Pinpoint the cell where the given text exists, returning its (x, y) midpoint coordinate. 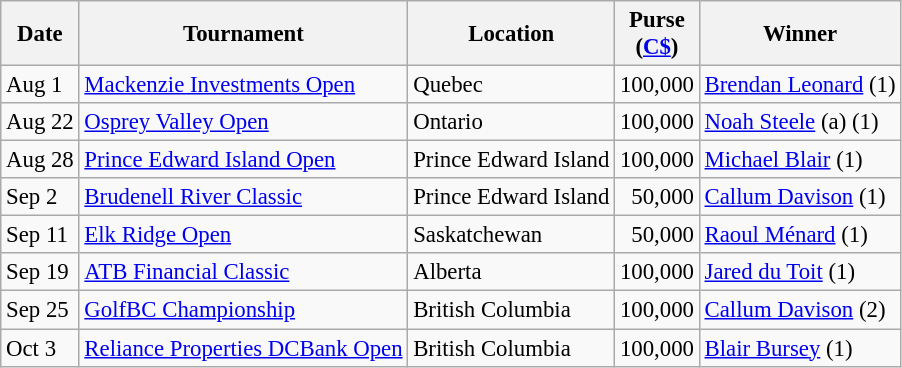
Raoul Ménard (1) (800, 235)
Quebec (512, 85)
Winner (800, 34)
Sep 19 (40, 273)
Brendan Leonard (1) (800, 85)
Sep 2 (40, 197)
Oct 3 (40, 348)
Mackenzie Investments Open (244, 85)
Ontario (512, 122)
Aug 22 (40, 122)
Elk Ridge Open (244, 235)
Brudenell River Classic (244, 197)
Location (512, 34)
Saskatchewan (512, 235)
Tournament (244, 34)
Alberta (512, 273)
Sep 11 (40, 235)
Purse(C$) (658, 34)
Noah Steele (a) (1) (800, 122)
Date (40, 34)
Callum Davison (1) (800, 197)
Osprey Valley Open (244, 122)
Michael Blair (1) (800, 160)
Callum Davison (2) (800, 310)
Aug 28 (40, 160)
ATB Financial Classic (244, 273)
Sep 25 (40, 310)
Jared du Toit (1) (800, 273)
Blair Bursey (1) (800, 348)
GolfBC Championship (244, 310)
Reliance Properties DCBank Open (244, 348)
Aug 1 (40, 85)
Prince Edward Island Open (244, 160)
